Detect which cell encompasses the target text, then output its (x, y) center coordinate. 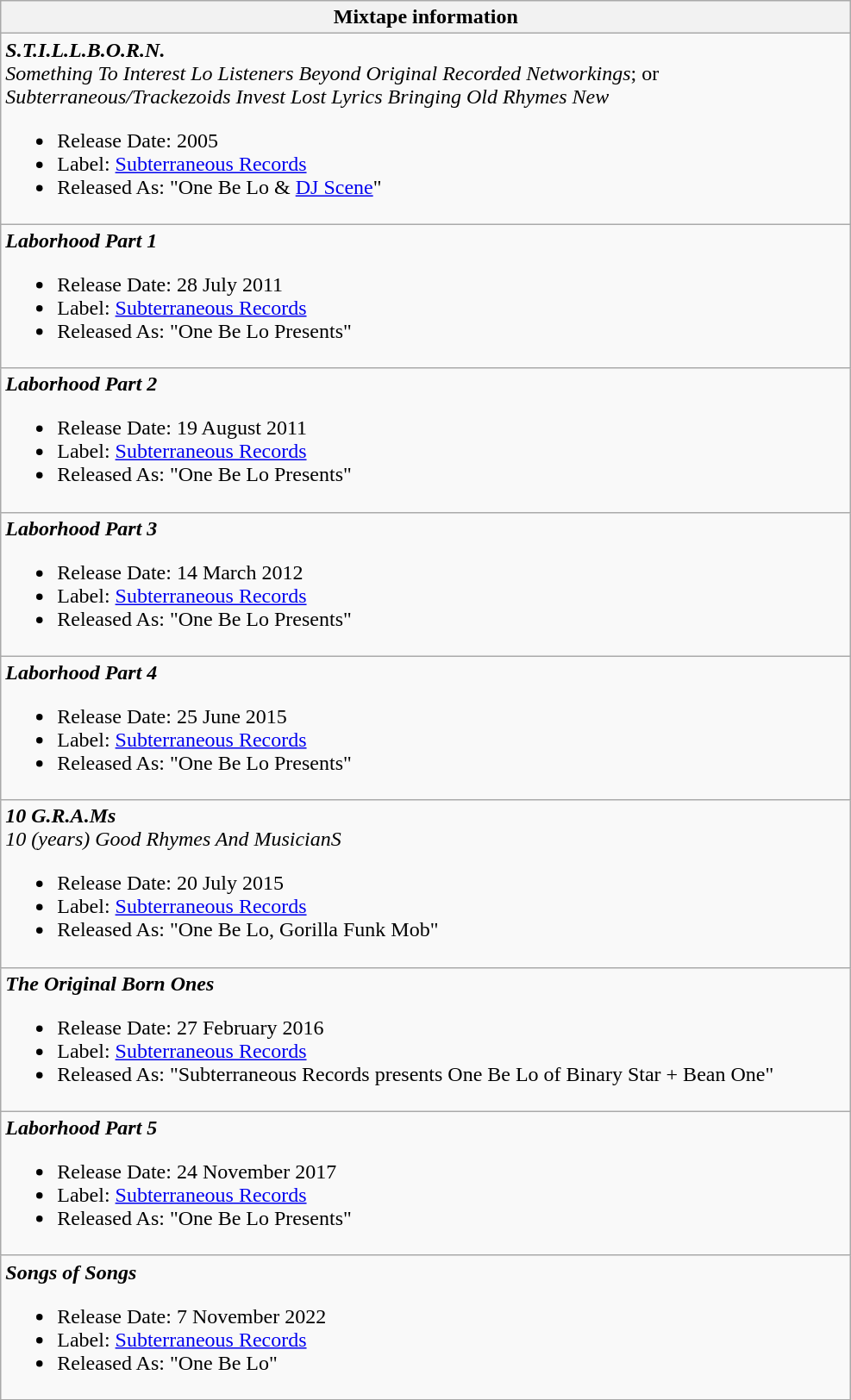
10 G.R.A.Ms10 (years) Good Rhymes And MusicianSRelease Date: 20 July 2015Label: Subterraneous RecordsReleased As: "One Be Lo, Gorilla Funk Mob" (426, 884)
Mixtape information (426, 17)
Laborhood Part 1Release Date: 28 July 2011Label: Subterraneous RecordsReleased As: "One Be Lo Presents" (426, 297)
Laborhood Part 4Release Date: 25 June 2015Label: Subterraneous RecordsReleased As: "One Be Lo Presents" (426, 728)
Laborhood Part 5Release Date: 24 November 2017Label: Subterraneous RecordsReleased As: "One Be Lo Presents" (426, 1183)
Songs of SongsRelease Date: 7 November 2022Label: Subterraneous RecordsReleased As: "One Be Lo" (426, 1328)
Laborhood Part 2Release Date: 19 August 2011Label: Subterraneous RecordsReleased As: "One Be Lo Presents" (426, 440)
Laborhood Part 3Release Date: 14 March 2012Label: Subterraneous RecordsReleased As: "One Be Lo Presents" (426, 584)
